Scan for the cell matching the given text and deliver its [X, Y] coordinate at center. 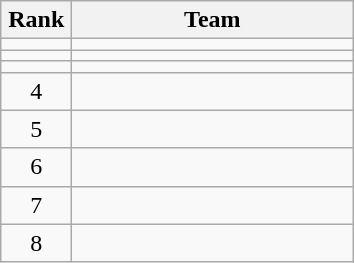
8 [36, 243]
7 [36, 205]
Team [212, 20]
6 [36, 167]
5 [36, 129]
Rank [36, 20]
4 [36, 91]
